Detect which cell encompasses the target text, then output its (X, Y) center coordinate. 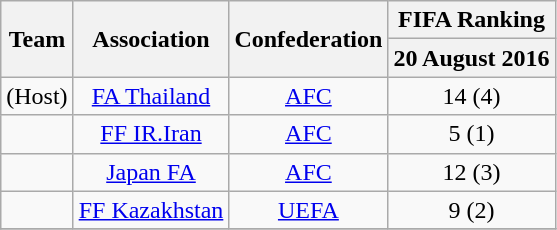
FA Thailand (151, 96)
FF IR.Iran (151, 134)
FIFA Ranking (472, 20)
(Host) (37, 96)
5 (1) (472, 134)
9 (2) (472, 210)
Japan FA (151, 172)
Association (151, 39)
14 (4) (472, 96)
FF Kazakhstan (151, 210)
20 August 2016 (472, 58)
Confederation (308, 39)
12 (3) (472, 172)
Team (37, 39)
UEFA (308, 210)
